Return the [X, Y] coordinate for the center point of the cell that contains the specified text.  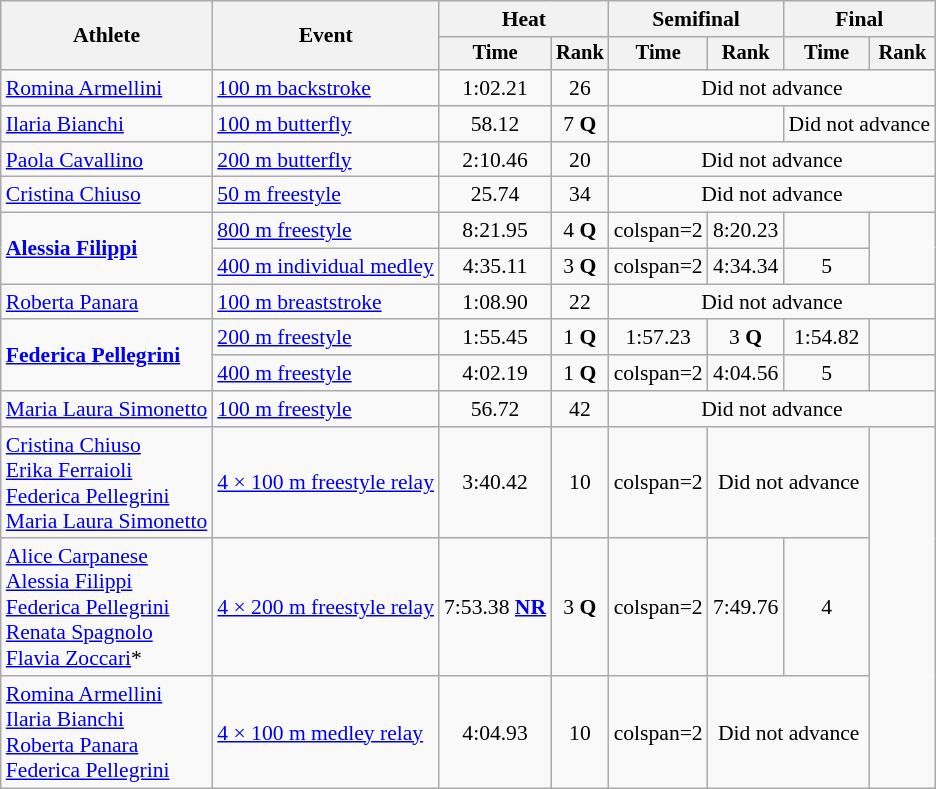
200 m butterfly [326, 160]
Heat [524, 19]
100 m backstroke [326, 88]
Paola Cavallino [107, 160]
1:08.90 [495, 302]
25.74 [495, 195]
7 Q [580, 124]
8:21.95 [495, 231]
4:02.19 [495, 373]
42 [580, 409]
Semifinal [696, 19]
Romina Armellini [107, 88]
4 Q [580, 231]
4 × 100 m freestyle relay [326, 483]
20 [580, 160]
7:49.76 [746, 608]
34 [580, 195]
100 m freestyle [326, 409]
4 × 100 m medley relay [326, 732]
8:20.23 [746, 231]
4 [827, 608]
Final [860, 19]
Romina ArmelliniIlaria BianchiRoberta PanaraFederica Pellegrini [107, 732]
Athlete [107, 36]
4:04.56 [746, 373]
200 m freestyle [326, 338]
Alice CarpaneseAlessia FilippiFederica PellegriniRenata SpagnoloFlavia Zoccari* [107, 608]
4:34.34 [746, 267]
58.12 [495, 124]
26 [580, 88]
Cristina Chiuso [107, 195]
Roberta Panara [107, 302]
4:35.11 [495, 267]
1:02.21 [495, 88]
Alessia Filippi [107, 248]
100 m butterfly [326, 124]
1:54.82 [827, 338]
Maria Laura Simonetto [107, 409]
Event [326, 36]
56.72 [495, 409]
3:40.42 [495, 483]
1:57.23 [658, 338]
400 m individual medley [326, 267]
400 m freestyle [326, 373]
4:04.93 [495, 732]
800 m freestyle [326, 231]
Ilaria Bianchi [107, 124]
Cristina ChiusoErika FerraioliFederica PellegriniMaria Laura Simonetto [107, 483]
50 m freestyle [326, 195]
7:53.38 NR [495, 608]
Federica Pellegrini [107, 356]
4 × 200 m freestyle relay [326, 608]
100 m breaststroke [326, 302]
2:10.46 [495, 160]
1:55.45 [495, 338]
22 [580, 302]
